Detect which cell encompasses the target text, then output its (X, Y) center coordinate. 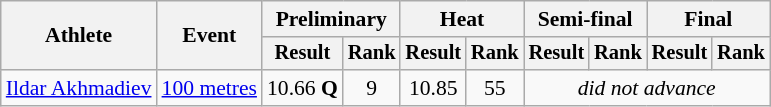
9 (372, 88)
Athlete (79, 36)
10.66 Q (302, 88)
55 (495, 88)
Semi-final (586, 19)
did not advance (647, 88)
Ildar Akhmadiev (79, 88)
Final (708, 19)
Event (210, 36)
100 metres (210, 88)
Preliminary (331, 19)
Heat (462, 19)
10.85 (433, 88)
